Search for the cell housing the specified text and yield its (x, y) center coordinate. 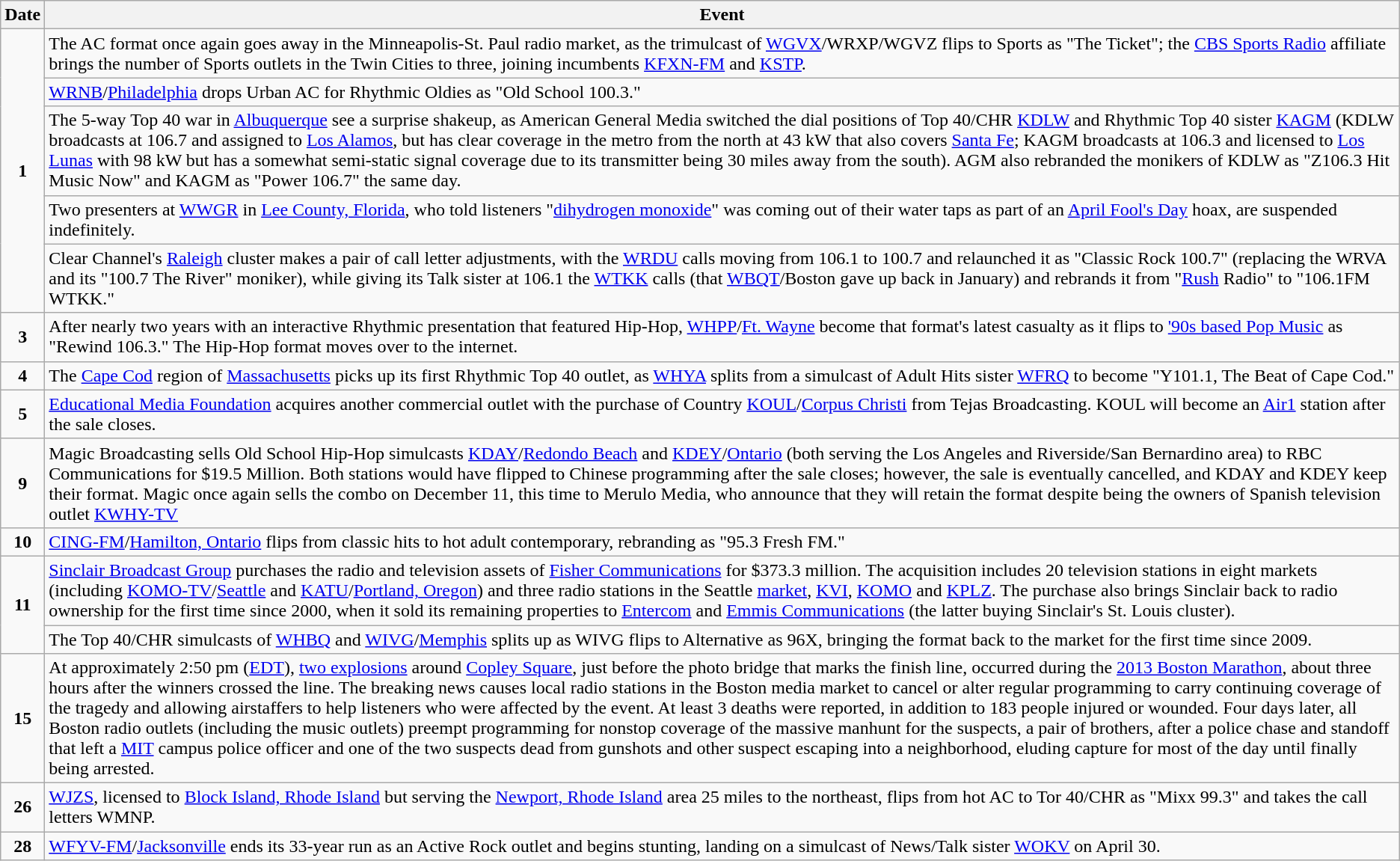
28 (22, 846)
Date (22, 15)
15 (22, 718)
5 (22, 414)
9 (22, 483)
WFYV-FM/Jacksonville ends its 33-year run as an Active Rock outlet and begins stunting, landing on a simulcast of News/Talk sister WOKV on April 30. (722, 846)
26 (22, 808)
11 (22, 604)
CING-FM/Hamilton, Ontario flips from classic hits to hot adult contemporary, rebranding as "95.3 Fresh FM." (722, 542)
4 (22, 376)
3 (22, 337)
10 (22, 542)
WRNB/Philadelphia drops Urban AC for Rhythmic Oldies as "Old School 100.3." (722, 92)
1 (22, 171)
Event (722, 15)
